Locate the cell with the specified text and output its [x, y] center coordinate. 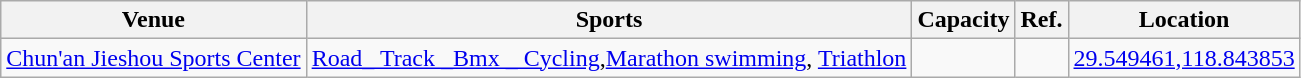
Location [1184, 20]
Chun'an Jieshou Sports Center [154, 58]
Venue [154, 20]
Sports [609, 20]
29.549461,118.843853 [1184, 58]
Capacity [964, 20]
Ref. [1042, 20]
Road_ Track _Bmx _ Cycling,Marathon swimming, Triathlon [609, 58]
